From the cell containing the given text, extract its center point as (X, Y) coordinate. 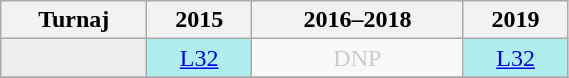
2019 (516, 20)
2016–2018 (358, 20)
2015 (200, 20)
DNP (358, 58)
Turnaj (74, 20)
